Detect which cell encompasses the target text, then output its [x, y] center coordinate. 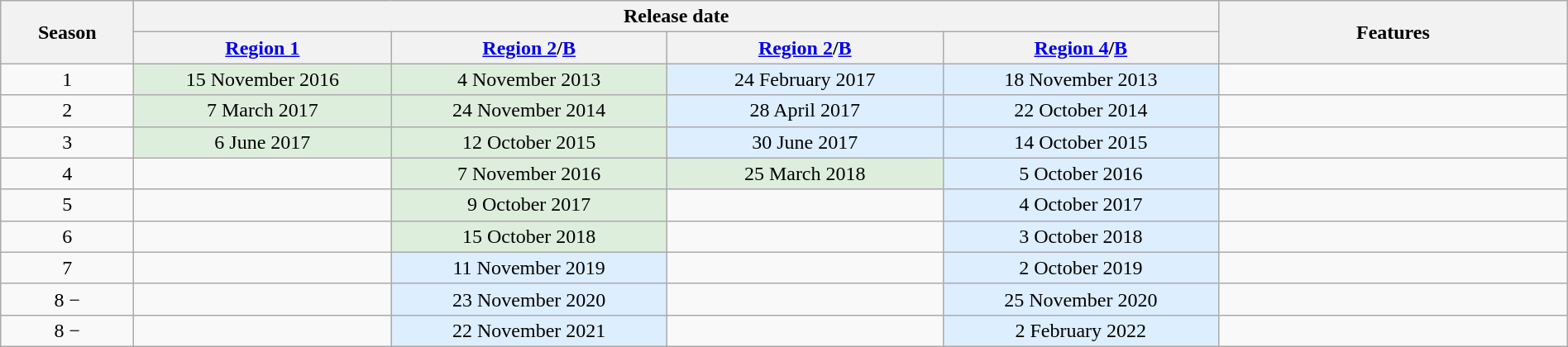
23 November 2020 [529, 299]
28 April 2017 [805, 111]
25 March 2018 [805, 173]
2 February 2022 [1081, 330]
7 November 2016 [529, 173]
30 June 2017 [805, 142]
22 October 2014 [1081, 111]
5 [68, 205]
15 November 2016 [263, 79]
2 [68, 111]
2 October 2019 [1081, 268]
11 November 2019 [529, 268]
6 June 2017 [263, 142]
Season [68, 32]
22 November 2021 [529, 330]
4 October 2017 [1081, 205]
9 October 2017 [529, 205]
25 November 2020 [1081, 299]
18 November 2013 [1081, 79]
3 [68, 142]
Region 1 [263, 48]
Features [1394, 32]
7 [68, 268]
24 February 2017 [805, 79]
1 [68, 79]
4 November 2013 [529, 79]
6 [68, 236]
24 November 2014 [529, 111]
14 October 2015 [1081, 142]
12 October 2015 [529, 142]
5 October 2016 [1081, 173]
3 October 2018 [1081, 236]
15 October 2018 [529, 236]
Region 4/B [1081, 48]
4 [68, 173]
Release date [676, 17]
7 March 2017 [263, 111]
